Detect which cell encompasses the target text, then output its (X, Y) center coordinate. 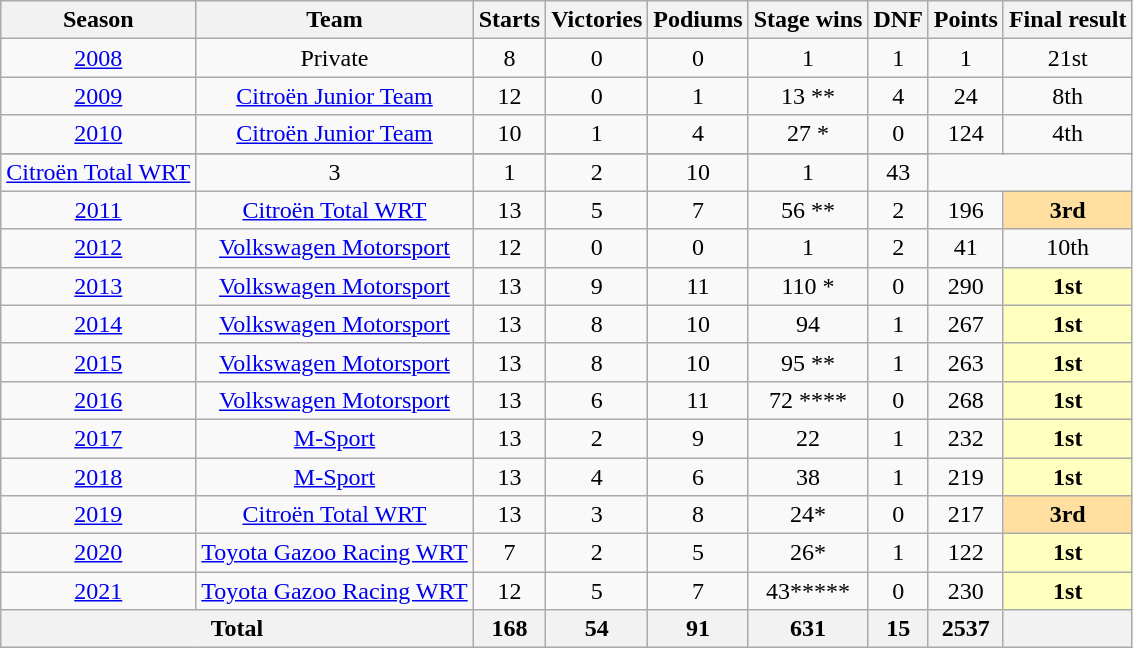
91 (698, 629)
219 (966, 477)
2010 (98, 134)
2015 (98, 362)
2013 (98, 286)
10th (1068, 248)
8th (1068, 96)
2008 (98, 58)
631 (808, 629)
232 (966, 438)
4th (1068, 134)
38 (808, 477)
2021 (98, 591)
56 ** (808, 210)
2018 (98, 477)
95 ** (808, 362)
217 (966, 515)
Stage wins (808, 20)
Points (966, 20)
2017 (98, 438)
41 (966, 248)
196 (966, 210)
22 (808, 438)
13 ** (808, 96)
21st (1068, 58)
2019 (98, 515)
2016 (98, 400)
263 (966, 362)
24* (808, 515)
54 (597, 629)
Season (98, 20)
122 (966, 553)
267 (966, 324)
Total (237, 629)
230 (966, 591)
24 (966, 96)
43***** (808, 591)
268 (966, 400)
290 (966, 286)
Team (334, 20)
168 (509, 629)
Final result (1068, 20)
2009 (98, 96)
72 **** (808, 400)
Private (334, 58)
26* (808, 553)
2012 (98, 248)
2014 (98, 324)
94 (808, 324)
Starts (509, 20)
Victories (597, 20)
15 (898, 629)
2537 (966, 629)
110 * (808, 286)
27 * (808, 134)
43 (898, 172)
124 (966, 134)
2020 (98, 553)
DNF (898, 20)
Podiums (698, 20)
2011 (98, 210)
